Find where the given text appears and provide that cell's center as (X, Y) coordinate. 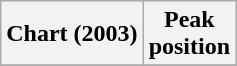
Chart (2003) (72, 34)
Peakposition (189, 34)
